Output the (x, y) coordinate of the center of the cell containing the given text.  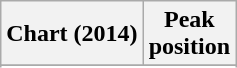
Chart (2014) (72, 34)
Peakposition (189, 34)
